Capture the cell that displays the provided text and extract its [x, y] central coordinate. 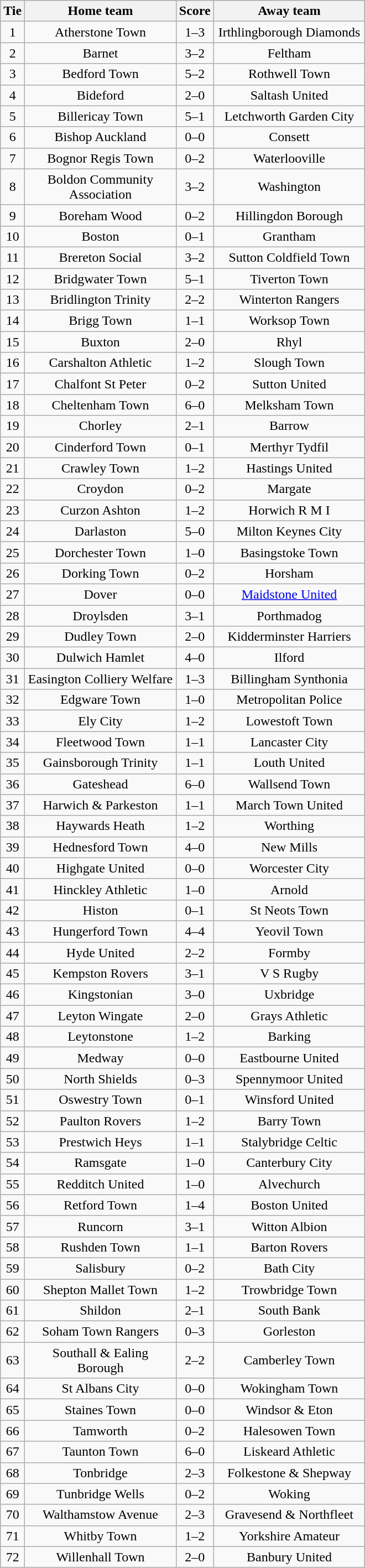
Yorkshire Amateur [289, 1536]
19 [13, 426]
15 [13, 342]
Boston [101, 236]
Tie [13, 11]
30 [13, 658]
Margate [289, 489]
Fleetwood Town [101, 742]
1–4 [195, 1205]
Highgate United [101, 868]
Southall & Ealing Borough [101, 1360]
6 [13, 137]
Shildon [101, 1311]
4 [13, 95]
Hednesford Town [101, 847]
Dover [101, 594]
Saltash United [289, 95]
17 [13, 384]
Tamworth [101, 1431]
Waterlooville [289, 158]
Grays Athletic [289, 1016]
45 [13, 974]
Boldon Community Association [101, 187]
Formby [289, 952]
20 [13, 447]
Bideford [101, 95]
Hillingdon Borough [289, 215]
8 [13, 187]
Worthing [289, 826]
Staines Town [101, 1410]
49 [13, 1058]
Tunbridge Wells [101, 1494]
Paulton Rovers [101, 1121]
V S Rugby [289, 974]
39 [13, 847]
Leyton Wingate [101, 1016]
Worcester City [289, 868]
Medway [101, 1058]
Home team [101, 11]
Prestwich Heys [101, 1142]
Letchworth Garden City [289, 116]
Soham Town Rangers [101, 1332]
Croydon [101, 489]
51 [13, 1100]
Horsham [289, 573]
St Neots Town [289, 910]
Bridlington Trinity [101, 300]
40 [13, 868]
Dulwich Hamlet [101, 658]
Rhyl [289, 342]
Grantham [289, 236]
Bath City [289, 1268]
Willenhall Town [101, 1557]
Milton Keynes City [289, 531]
Arnold [289, 889]
35 [13, 763]
54 [13, 1163]
Winsford United [289, 1100]
Kingstonian [101, 995]
61 [13, 1311]
44 [13, 952]
Dorchester Town [101, 552]
Wokingham Town [289, 1389]
Bognor Regis Town [101, 158]
Histon [101, 910]
Winterton Rangers [289, 300]
Metropolitan Police [289, 700]
48 [13, 1037]
Consett [289, 137]
Washington [289, 187]
64 [13, 1389]
Score [195, 11]
Carshalton Athletic [101, 363]
46 [13, 995]
Boreham Wood [101, 215]
St Albans City [101, 1389]
Walthamstow Avenue [101, 1515]
5–0 [195, 531]
47 [13, 1016]
62 [13, 1332]
Chorley [101, 426]
10 [13, 236]
28 [13, 616]
Maidstone United [289, 594]
Oswestry Town [101, 1100]
Bishop Auckland [101, 137]
Melksham Town [289, 405]
7 [13, 158]
Whitby Town [101, 1536]
11 [13, 257]
33 [13, 721]
Taunton Town [101, 1452]
Darlaston [101, 531]
Haywards Heath [101, 826]
Rothwell Town [289, 74]
53 [13, 1142]
2 [13, 53]
South Bank [289, 1311]
Billingham Synthonia [289, 679]
Wallsend Town [289, 784]
72 [13, 1557]
Barking [289, 1037]
Billericay Town [101, 116]
31 [13, 679]
Horwich R M I [289, 510]
56 [13, 1205]
63 [13, 1360]
13 [13, 300]
North Shields [101, 1079]
18 [13, 405]
Gateshead [101, 784]
66 [13, 1431]
Rushden Town [101, 1247]
Hungerford Town [101, 931]
Gravesend & Northfleet [289, 1515]
Dorking Town [101, 573]
3 [13, 74]
Kidderminster Harriers [289, 637]
25 [13, 552]
12 [13, 278]
Redditch United [101, 1184]
42 [13, 910]
Dudley Town [101, 637]
Leytonstone [101, 1037]
71 [13, 1536]
Chalfont St Peter [101, 384]
Ely City [101, 721]
Basingstoke Town [289, 552]
32 [13, 700]
Hyde United [101, 952]
22 [13, 489]
Eastbourne United [289, 1058]
5 [13, 116]
Canterbury City [289, 1163]
Stalybridge Celtic [289, 1142]
Witton Albion [289, 1226]
27 [13, 594]
Bedford Town [101, 74]
Bridgwater Town [101, 278]
Tiverton Town [289, 278]
34 [13, 742]
Atherstone Town [101, 32]
69 [13, 1494]
21 [13, 468]
23 [13, 510]
Harwich & Parkeston [101, 805]
5–2 [195, 74]
41 [13, 889]
Boston United [289, 1205]
Ilford [289, 658]
70 [13, 1515]
9 [13, 215]
Woking [289, 1494]
Irthlingborough Diamonds [289, 32]
Gorleston [289, 1332]
New Mills [289, 847]
Feltham [289, 53]
59 [13, 1268]
Louth United [289, 763]
Folkestone & Shepway [289, 1473]
Spennymoor United [289, 1079]
Banbury United [289, 1557]
Yeovil Town [289, 931]
67 [13, 1452]
Barnet [101, 53]
65 [13, 1410]
Cheltenham Town [101, 405]
37 [13, 805]
Brigg Town [101, 321]
58 [13, 1247]
Tonbridge [101, 1473]
Brereton Social [101, 257]
50 [13, 1079]
29 [13, 637]
1 [13, 32]
26 [13, 573]
36 [13, 784]
Kempston Rovers [101, 974]
Salisbury [101, 1268]
Droylsden [101, 616]
4–4 [195, 931]
43 [13, 931]
Trowbridge Town [289, 1290]
Barrow [289, 426]
Lancaster City [289, 742]
57 [13, 1226]
Sutton Coldfield Town [289, 257]
Retford Town [101, 1205]
68 [13, 1473]
Lowestoft Town [289, 721]
60 [13, 1290]
Sutton United [289, 384]
Hinckley Athletic [101, 889]
Hastings United [289, 468]
Porthmadog [289, 616]
16 [13, 363]
52 [13, 1121]
Barry Town [289, 1121]
Curzon Ashton [101, 510]
Worksop Town [289, 321]
Alvechurch [289, 1184]
Uxbridge [289, 995]
Gainsborough Trinity [101, 763]
Runcorn [101, 1226]
38 [13, 826]
3–0 [195, 995]
Away team [289, 11]
Windsor & Eton [289, 1410]
Merthyr Tydfil [289, 447]
24 [13, 531]
Liskeard Athletic [289, 1452]
Shepton Mallet Town [101, 1290]
14 [13, 321]
Halesowen Town [289, 1431]
Cinderford Town [101, 447]
55 [13, 1184]
Edgware Town [101, 700]
Buxton [101, 342]
Crawley Town [101, 468]
March Town United [289, 805]
Camberley Town [289, 1360]
Barton Rovers [289, 1247]
Slough Town [289, 363]
Ramsgate [101, 1163]
Easington Colliery Welfare [101, 679]
